Identify which cell holds the provided text, then report its (X, Y) central coordinate. 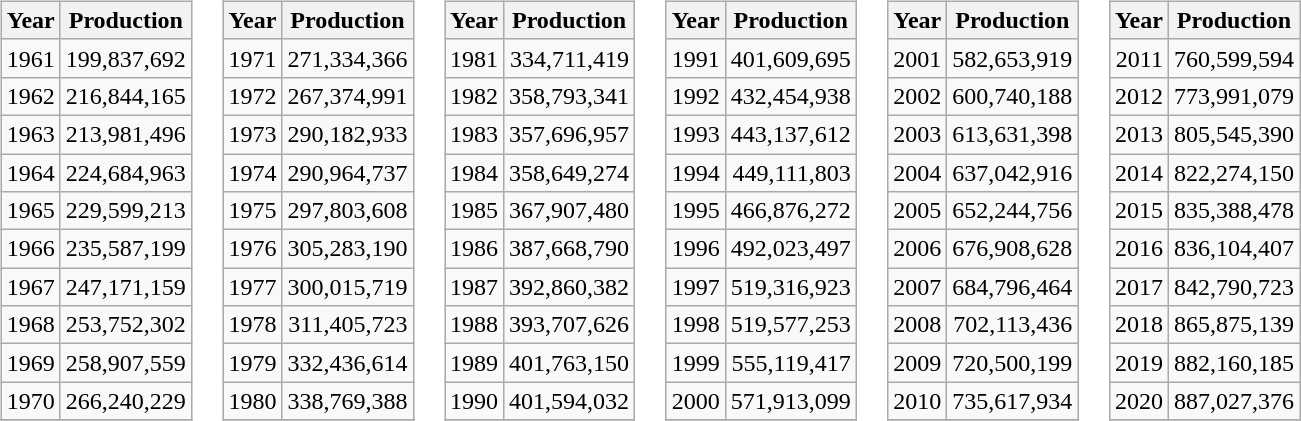
652,244,756 (1012, 211)
213,981,496 (126, 134)
1994 (696, 173)
2014 (1138, 173)
1987 (474, 287)
1961 (30, 58)
229,599,213 (126, 211)
1965 (30, 211)
1993 (696, 134)
2017 (1138, 287)
2010 (918, 401)
1974 (252, 173)
1967 (30, 287)
199,837,692 (126, 58)
1978 (252, 325)
842,790,723 (1234, 287)
271,334,366 (348, 58)
305,283,190 (348, 249)
1991 (696, 58)
1964 (30, 173)
1962 (30, 96)
492,023,497 (790, 249)
1963 (30, 134)
216,844,165 (126, 96)
2001 (918, 58)
338,769,388 (348, 401)
760,599,594 (1234, 58)
2007 (918, 287)
1999 (696, 363)
1996 (696, 249)
600,740,188 (1012, 96)
267,374,991 (348, 96)
2016 (1138, 249)
1972 (252, 96)
702,113,436 (1012, 325)
1998 (696, 325)
1981 (474, 58)
1997 (696, 287)
519,577,253 (790, 325)
247,171,159 (126, 287)
332,436,614 (348, 363)
836,104,407 (1234, 249)
334,711,419 (570, 58)
676,908,628 (1012, 249)
290,182,933 (348, 134)
1992 (696, 96)
1977 (252, 287)
432,454,938 (790, 96)
882,160,185 (1234, 363)
1995 (696, 211)
1985 (474, 211)
735,617,934 (1012, 401)
401,594,032 (570, 401)
1966 (30, 249)
258,907,559 (126, 363)
1968 (30, 325)
2013 (1138, 134)
571,913,099 (790, 401)
1969 (30, 363)
1979 (252, 363)
297,803,608 (348, 211)
1976 (252, 249)
1988 (474, 325)
2008 (918, 325)
822,274,150 (1234, 173)
1970 (30, 401)
2018 (1138, 325)
2019 (1138, 363)
1982 (474, 96)
1971 (252, 58)
2002 (918, 96)
466,876,272 (790, 211)
519,316,923 (790, 287)
290,964,737 (348, 173)
387,668,790 (570, 249)
2003 (918, 134)
2015 (1138, 211)
1975 (252, 211)
1986 (474, 249)
835,388,478 (1234, 211)
865,875,139 (1234, 325)
401,609,695 (790, 58)
2011 (1138, 58)
392,860,382 (570, 287)
637,042,916 (1012, 173)
2000 (696, 401)
2012 (1138, 96)
367,907,480 (570, 211)
266,240,229 (126, 401)
720,500,199 (1012, 363)
582,653,919 (1012, 58)
358,649,274 (570, 173)
224,684,963 (126, 173)
443,137,612 (790, 134)
1983 (474, 134)
1990 (474, 401)
887,027,376 (1234, 401)
253,752,302 (126, 325)
2004 (918, 173)
1980 (252, 401)
393,707,626 (570, 325)
300,015,719 (348, 287)
2020 (1138, 401)
449,111,803 (790, 173)
805,545,390 (1234, 134)
1989 (474, 363)
357,696,957 (570, 134)
358,793,341 (570, 96)
555,119,417 (790, 363)
2009 (918, 363)
773,991,079 (1234, 96)
684,796,464 (1012, 287)
311,405,723 (348, 325)
235,587,199 (126, 249)
1973 (252, 134)
2006 (918, 249)
401,763,150 (570, 363)
1984 (474, 173)
2005 (918, 211)
613,631,398 (1012, 134)
